Determine the [x, y] coordinate at the center of the cell enclosing the given text.  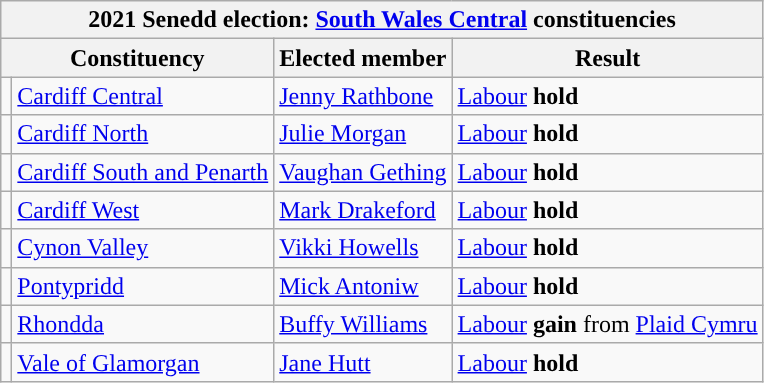
Constituency [138, 58]
Vikki Howells [363, 248]
Cardiff North [143, 134]
Rhondda [143, 324]
Elected member [363, 58]
2021 Senedd election: South Wales Central constituencies [382, 20]
Result [608, 58]
Cardiff South and Penarth [143, 172]
Cynon Valley [143, 248]
Mark Drakeford [363, 210]
Vaughan Gething [363, 172]
Pontypridd [143, 286]
Jane Hutt [363, 362]
Julie Morgan [363, 134]
Labour gain from Plaid Cymru [608, 324]
Vale of Glamorgan [143, 362]
Cardiff Central [143, 96]
Mick Antoniw [363, 286]
Cardiff West [143, 210]
Jenny Rathbone [363, 96]
Buffy Williams [363, 324]
